Pinpoint the cell where the given text exists, returning its [x, y] midpoint coordinate. 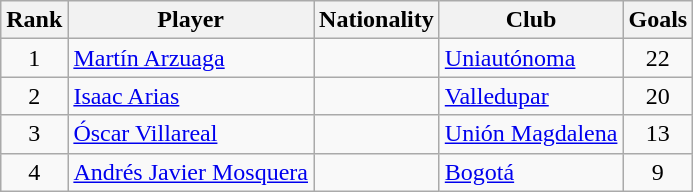
Club [531, 20]
Óscar Villareal [191, 134]
20 [658, 96]
Rank [34, 20]
13 [658, 134]
Uniautónoma [531, 58]
9 [658, 172]
1 [34, 58]
Martín Arzuaga [191, 58]
Nationality [377, 20]
3 [34, 134]
Bogotá [531, 172]
22 [658, 58]
Andrés Javier Mosquera [191, 172]
Unión Magdalena [531, 134]
2 [34, 96]
Player [191, 20]
Valledupar [531, 96]
Goals [658, 20]
4 [34, 172]
Isaac Arias [191, 96]
